Find where the given text appears and provide that cell's center as [x, y] coordinate. 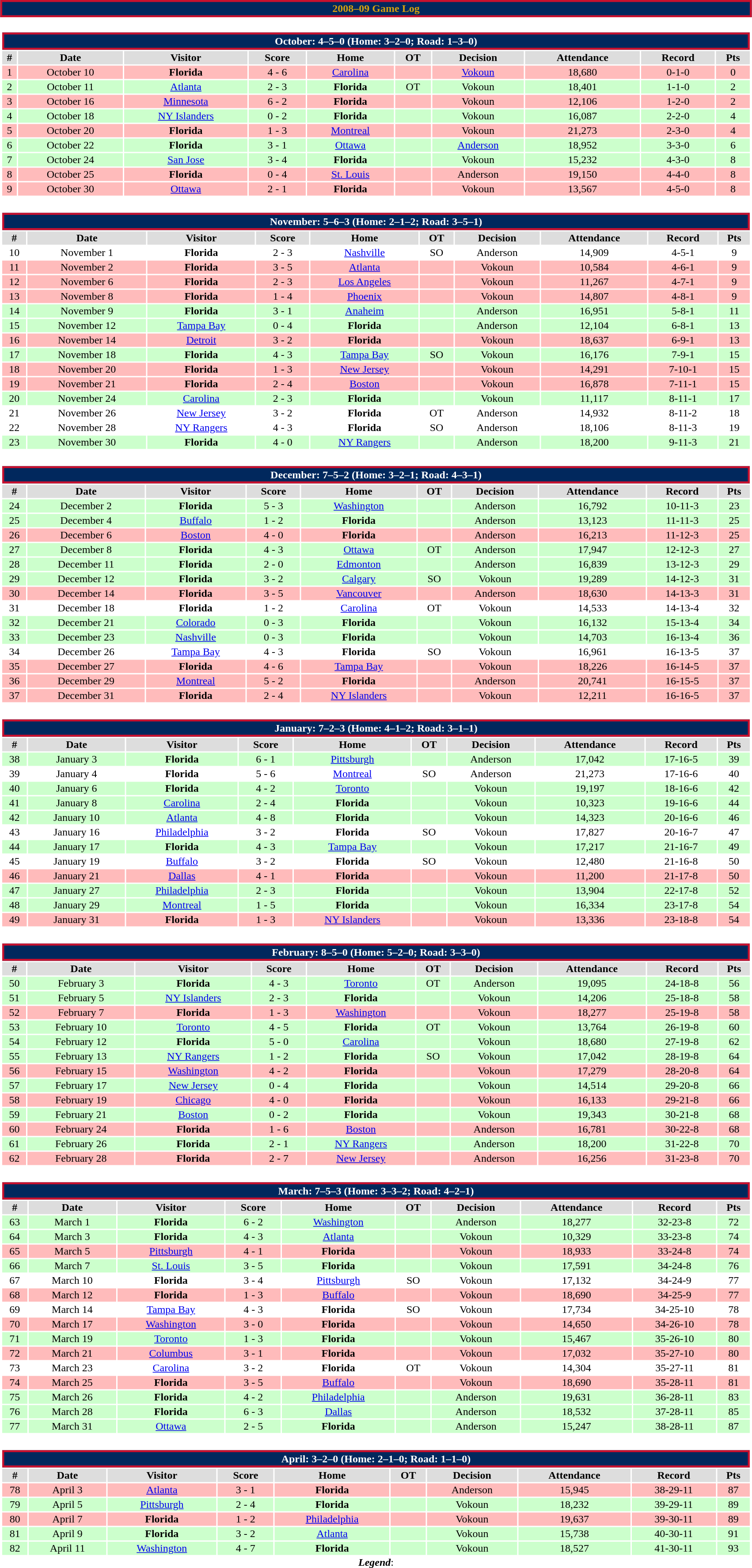
29-20-8 [682, 1085]
December 29 [86, 681]
12,480 [590, 862]
35 [14, 666]
15,738 [574, 1534]
December 11 [86, 565]
Detroit [201, 340]
35-27-10 [674, 1353]
13,336 [590, 920]
16,961 [592, 652]
December 21 [86, 623]
12,104 [594, 326]
6-9-1 [683, 340]
30-21-8 [682, 1114]
4 - 5 [279, 1027]
16 [14, 340]
April 9 [67, 1534]
61 [14, 1144]
13-12-3 [682, 565]
16-14-5 [682, 666]
14,206 [592, 998]
93 [733, 1549]
February 17 [81, 1085]
5-8-1 [683, 311]
February 21 [81, 1114]
November 6 [87, 282]
11,200 [590, 876]
19,197 [590, 788]
Anaheim [365, 311]
75 [15, 1397]
14 [14, 311]
9-11-3 [683, 443]
March 31 [72, 1427]
Calgary [359, 579]
4-3-0 [678, 160]
October 18 [71, 116]
25-19-8 [682, 1013]
December 23 [86, 637]
16,132 [592, 623]
January 10 [76, 817]
January 31 [76, 920]
18,106 [594, 427]
16,256 [592, 1159]
19,150 [582, 175]
March 7 [72, 1266]
34-25-9 [674, 1295]
30-22-8 [682, 1129]
4-4-0 [678, 175]
16,951 [594, 311]
21-16-7 [681, 847]
51 [14, 998]
January 8 [76, 803]
12,106 [582, 101]
13,764 [592, 1027]
November 18 [87, 355]
8-11-2 [683, 413]
67 [15, 1281]
2-2-0 [678, 116]
14-13-3 [682, 594]
14,304 [576, 1368]
14,807 [594, 297]
31-23-8 [682, 1159]
December 27 [86, 666]
19,343 [592, 1114]
6-8-1 [683, 326]
March 17 [72, 1324]
2008–09 Game Log [376, 9]
19,095 [592, 984]
October 22 [71, 145]
13,904 [590, 891]
November 30 [87, 443]
12,211 [592, 695]
28-19-8 [682, 1056]
14,932 [594, 413]
Minnesota [186, 101]
39-29-11 [674, 1504]
1 - 6 [279, 1129]
1-2-0 [678, 101]
18,532 [576, 1412]
16,213 [592, 535]
January 29 [76, 905]
March 12 [72, 1295]
16,334 [590, 905]
35-26-10 [674, 1339]
17,279 [592, 1071]
19,637 [574, 1519]
October 20 [71, 130]
12-12-3 [682, 549]
4-8-1 [683, 297]
San Jose [186, 160]
39-30-11 [674, 1519]
18,952 [582, 145]
November 24 [87, 398]
23-18-8 [681, 920]
Chicago [194, 1100]
10-11-3 [682, 506]
November 12 [87, 326]
6 - 1 [266, 759]
31-22-8 [682, 1144]
35-28-11 [674, 1382]
11,117 [594, 398]
17,591 [576, 1266]
January 21 [76, 876]
15,467 [576, 1339]
February 7 [81, 1013]
16-16-5 [682, 695]
February 3 [81, 984]
October 24 [71, 160]
73 [15, 1368]
November 20 [87, 369]
19-16-6 [681, 803]
January 17 [76, 847]
91 [733, 1534]
4-6-1 [683, 267]
16,792 [592, 506]
17,217 [590, 847]
March 26 [72, 1397]
April 11 [67, 1549]
12 [14, 282]
17,032 [576, 1353]
63 [15, 1222]
18,527 [574, 1549]
15-13-4 [682, 623]
2 - 5 [253, 1427]
21-17-8 [681, 876]
20-16-6 [681, 817]
38-29-11 [674, 1490]
January 27 [76, 891]
4-5-1 [683, 252]
February 24 [81, 1129]
20 [14, 398]
5 - 2 [273, 681]
23-17-8 [681, 905]
7-10-1 [683, 369]
17-16-6 [681, 774]
April: 3–2–0 (Home: 2–1–0; Road: 1–1–0) [376, 1459]
17,734 [576, 1310]
January: 7–2–3 (Home: 4–1–2; Road: 3–1–1) [376, 729]
5 - 3 [273, 506]
27-19-8 [682, 1042]
14,323 [590, 817]
6 - 3 [253, 1412]
18,933 [576, 1251]
December 26 [86, 652]
16-13-4 [682, 637]
February 19 [81, 1100]
16,176 [594, 355]
3 - 0 [253, 1324]
37-28-11 [674, 1412]
3-3-0 [678, 145]
1 - 5 [266, 905]
85 [733, 1412]
5 [9, 130]
March 25 [72, 1382]
17-16-5 [681, 759]
January 4 [76, 774]
Los Angeles [365, 282]
53 [14, 1027]
3 [9, 101]
January 19 [76, 862]
Vancouver [359, 594]
February 26 [81, 1144]
38-28-11 [674, 1427]
March 14 [72, 1310]
14-12-3 [682, 579]
21-16-8 [681, 862]
December 2 [86, 506]
20,741 [592, 681]
71 [15, 1339]
February 28 [81, 1159]
2 - 7 [279, 1159]
5 - 0 [279, 1042]
32-23-8 [674, 1222]
10,584 [594, 267]
April 3 [67, 1490]
41-30-11 [674, 1549]
7-11-1 [683, 384]
October 11 [71, 87]
38 [14, 759]
11-12-3 [682, 535]
January 16 [76, 832]
November: 5–6–3 (Home: 2–1–2; Road: 3–5–1) [376, 222]
33-23-8 [674, 1236]
17,947 [592, 549]
24 [14, 506]
22-17-8 [681, 891]
16-13-5 [682, 652]
16,878 [594, 384]
34-24-8 [674, 1266]
14,533 [592, 608]
18,232 [574, 1504]
December 4 [86, 520]
November 2 [87, 267]
2-3-0 [678, 130]
14,703 [592, 637]
Edmonton [359, 565]
January 6 [76, 788]
14,909 [594, 252]
79 [15, 1504]
March 10 [72, 1281]
1 - 4 [283, 297]
13,123 [592, 520]
25-18-8 [682, 998]
17,827 [590, 832]
October 10 [71, 72]
57 [14, 1085]
18,637 [594, 340]
April 7 [67, 1519]
20-16-7 [681, 832]
11,267 [594, 282]
March 5 [72, 1251]
26 [14, 535]
18,630 [592, 594]
10,329 [576, 1236]
February 15 [81, 1071]
15,232 [582, 160]
69 [15, 1310]
February 12 [81, 1042]
October 16 [71, 101]
7 [9, 160]
8-11-3 [683, 427]
59 [14, 1114]
0-1-0 [678, 72]
February 5 [81, 998]
40-30-11 [674, 1534]
November 9 [87, 311]
4-5-0 [678, 189]
December 31 [86, 695]
October 25 [71, 175]
7-9-1 [683, 355]
14,291 [594, 369]
Colorado [196, 623]
18,401 [582, 87]
13,567 [582, 189]
14,514 [592, 1085]
15,247 [576, 1427]
14,650 [576, 1324]
December 18 [86, 608]
March 21 [72, 1353]
March: 7–5–3 (Home: 3–3–2; Road: 4–2–1) [376, 1191]
February 10 [81, 1027]
16,087 [582, 116]
48 [14, 905]
4-7-1 [683, 282]
33 [14, 637]
November 1 [87, 252]
26-19-8 [682, 1027]
34-25-10 [674, 1310]
October 30 [71, 189]
43 [14, 832]
4 - 8 [266, 817]
March 1 [72, 1222]
17,132 [576, 1281]
55 [14, 1056]
34-24-9 [674, 1281]
30 [14, 594]
10 [14, 252]
February 13 [81, 1056]
82 [15, 1549]
28-20-8 [682, 1071]
January 3 [76, 759]
45 [14, 862]
18-16-6 [681, 788]
Phoenix [365, 297]
16,781 [592, 1129]
33-24-8 [674, 1251]
March 19 [72, 1339]
December 14 [86, 594]
5 - 6 [266, 774]
16,839 [592, 565]
19,631 [576, 1397]
65 [15, 1251]
10,323 [590, 803]
December: 7–5–2 (Home: 3–2–1; Road: 4–3–1) [376, 475]
November 21 [87, 384]
35-27-11 [674, 1368]
16-15-5 [682, 681]
Columbus [171, 1353]
0 [733, 72]
83 [733, 1397]
December 12 [86, 579]
1-1-0 [678, 87]
March 23 [72, 1368]
29-21-8 [682, 1100]
March 3 [72, 1236]
February: 8–5–0 (Home: 5–2–0; Road: 3–3–0) [376, 952]
41 [14, 803]
14-13-4 [682, 608]
28 [14, 565]
December 8 [86, 549]
2 - 0 [273, 565]
34-26-10 [674, 1324]
October: 4–5–0 (Home: 3–2–0; Road: 1–3–0) [376, 42]
18,226 [592, 666]
24-18-8 [682, 984]
December 6 [86, 535]
15,945 [574, 1490]
November 14 [87, 340]
April 5 [67, 1504]
11-11-3 [682, 520]
March 28 [72, 1412]
November 26 [87, 413]
16,133 [592, 1100]
1 [9, 72]
November 28 [87, 427]
8-11-1 [683, 398]
4 - 7 [246, 1549]
November 8 [87, 297]
22 [14, 427]
36-28-11 [674, 1397]
19,289 [592, 579]
